Return [X, Y] of the center of cell containing provided text 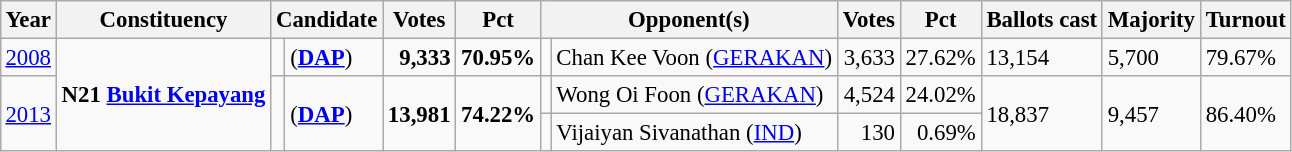
13,154 [1042, 57]
3,633 [868, 57]
Opponent(s) [688, 20]
24.02% [940, 95]
Year [28, 20]
4,524 [868, 95]
5,700 [1151, 57]
Candidate [327, 20]
130 [868, 133]
18,837 [1042, 114]
Turnout [1246, 20]
Majority [1151, 20]
9,333 [420, 57]
Chan Kee Voon (GERAKAN) [694, 57]
74.22% [498, 114]
Wong Oi Foon (GERAKAN) [694, 95]
0.69% [940, 133]
27.62% [940, 57]
N21 Bukit Kepayang [163, 94]
9,457 [1151, 114]
2013 [28, 114]
Vijaiyan Sivanathan (IND) [694, 133]
79.67% [1246, 57]
Constituency [163, 20]
13,981 [420, 114]
2008 [28, 57]
Ballots cast [1042, 20]
70.95% [498, 57]
86.40% [1246, 114]
